Output the [x, y] coordinate of the center of the cell containing the given text.  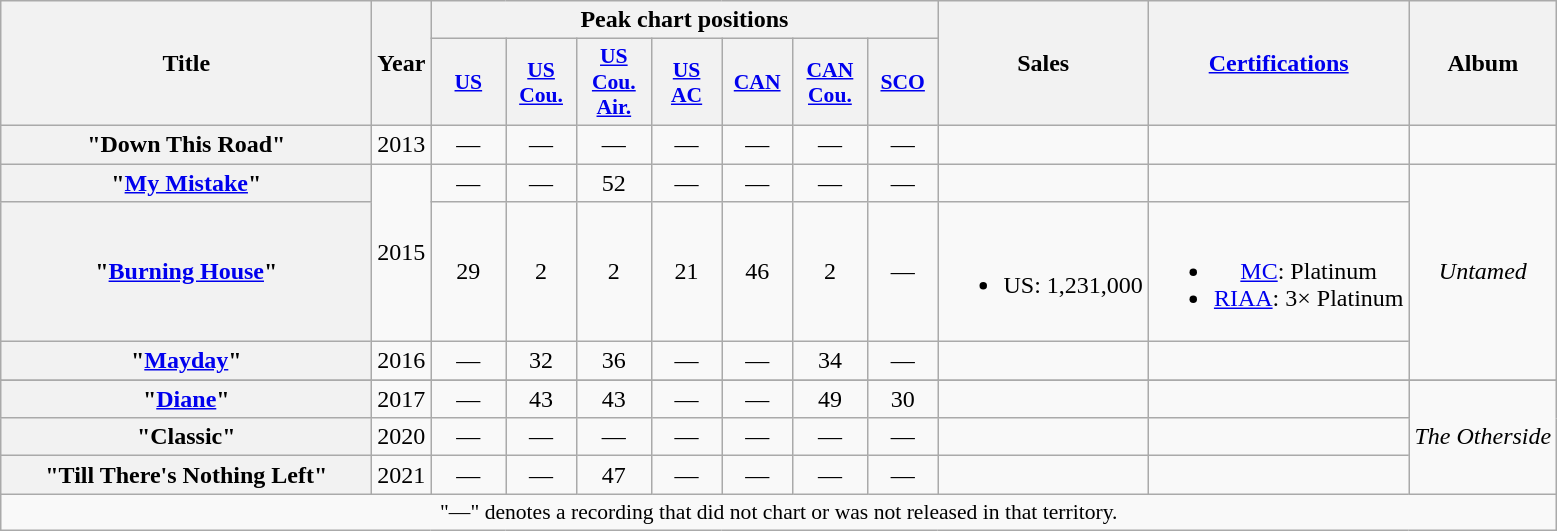
2013 [402, 144]
US AC [686, 82]
CANCou. [830, 82]
"Diane" [186, 399]
Year [402, 64]
Peak chart positions [684, 20]
2015 [402, 253]
Title [186, 64]
USCou. [542, 82]
30 [902, 399]
34 [830, 361]
Album [1483, 64]
29 [468, 272]
The Otherside [1483, 437]
2016 [402, 361]
52 [614, 183]
2020 [402, 437]
"Burning House" [186, 272]
"Till There's Nothing Left" [186, 475]
Untamed [1483, 272]
"Classic" [186, 437]
US Cou.Air. [614, 82]
US [468, 82]
36 [614, 361]
2021 [402, 475]
46 [758, 272]
21 [686, 272]
"Mayday" [186, 361]
Certifications [1278, 64]
2017 [402, 399]
CAN [758, 82]
US: 1,231,000 [1043, 272]
"My Mistake" [186, 183]
49 [830, 399]
MC: PlatinumRIAA: 3× Platinum [1278, 272]
47 [614, 475]
Sales [1043, 64]
"Down This Road" [186, 144]
SCO [902, 82]
"—" denotes a recording that did not chart or was not released in that territory. [779, 512]
32 [542, 361]
